From the cell containing the given text, extract its center point as (X, Y) coordinate. 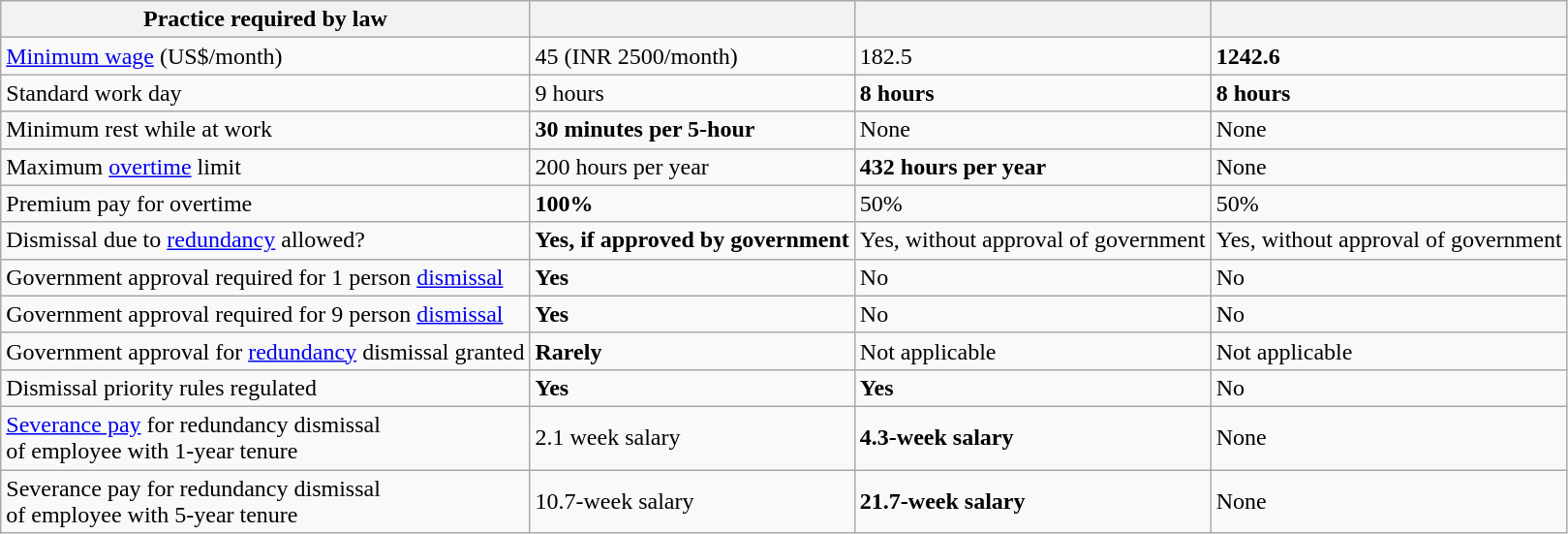
4.3-week salary (1032, 438)
21.7-week salary (1032, 500)
30 minutes per 5-hour (692, 130)
Severance pay for redundancy dismissalof employee with 5-year tenure (265, 500)
Government approval required for 9 person dismissal (265, 314)
200 hours per year (692, 167)
100% (692, 204)
432 hours per year (1032, 167)
10.7-week salary (692, 500)
Minimum wage (US$/month) (265, 56)
Rarely (692, 351)
Yes, if approved by government (692, 240)
Severance pay for redundancy dismissalof employee with 1-year tenure (265, 438)
Government approval for redundancy dismissal granted (265, 351)
182.5 (1032, 56)
Practice required by law (265, 19)
Minimum rest while at work (265, 130)
1242.6 (1389, 56)
Dismissal due to redundancy allowed? (265, 240)
Government approval required for 1 person dismissal (265, 277)
Maximum overtime limit (265, 167)
Standard work day (265, 93)
2.1 week salary (692, 438)
Premium pay for overtime (265, 204)
9 hours (692, 93)
45 (INR 2500/month) (692, 56)
Dismissal priority rules regulated (265, 388)
